From the cell containing the given text, extract its center point as [X, Y] coordinate. 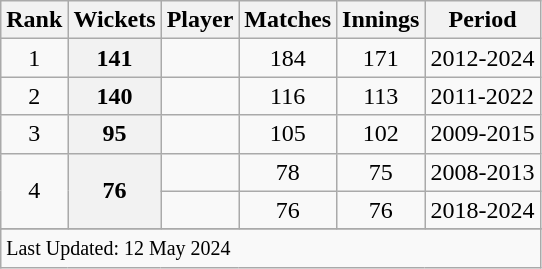
184 [288, 58]
Period [482, 20]
78 [288, 172]
Rank [34, 20]
Player [200, 20]
2009-2015 [482, 134]
141 [114, 58]
113 [381, 96]
Wickets [114, 20]
105 [288, 134]
2011-2022 [482, 96]
2 [34, 96]
95 [114, 134]
Matches [288, 20]
3 [34, 134]
75 [381, 172]
2008-2013 [482, 172]
171 [381, 58]
4 [34, 191]
2012-2024 [482, 58]
1 [34, 58]
140 [114, 96]
102 [381, 134]
Innings [381, 20]
116 [288, 96]
Last Updated: 12 May 2024 [270, 248]
2018-2024 [482, 210]
